For the text-containing cell, return its midpoint in (X, Y) coordinate format. 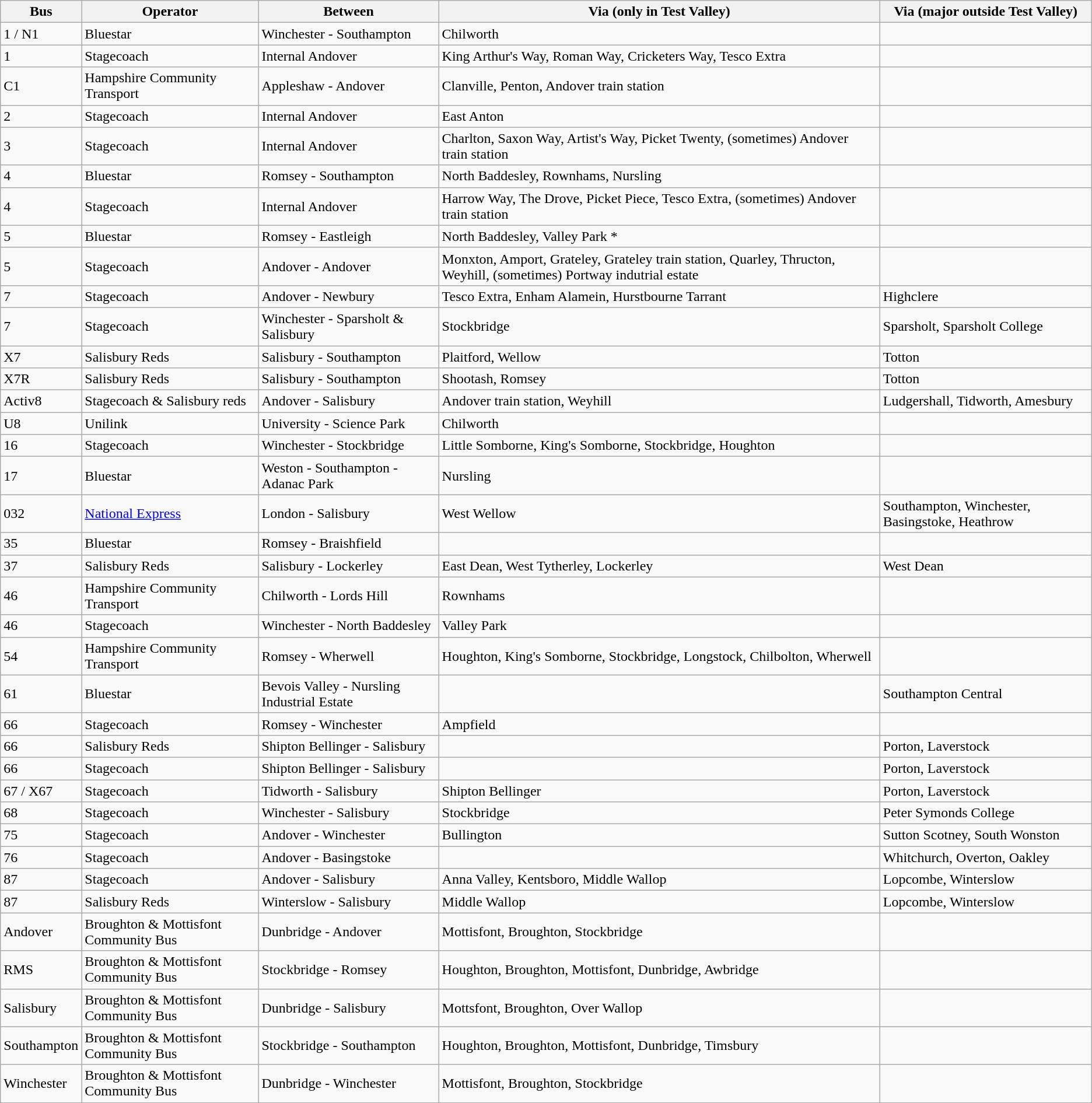
Operator (170, 12)
1 (41, 56)
Winchester - Southampton (349, 34)
Via (only in Test Valley) (659, 12)
Romsey - Eastleigh (349, 236)
Charlton, Saxon Way, Artist's Way, Picket Twenty, (sometimes) Andover train station (659, 146)
Tesco Extra, Enham Alamein, Hurstbourne Tarrant (659, 296)
East Dean, West Tytherley, Lockerley (659, 566)
Nursling (659, 476)
2 (41, 116)
1 / N1 (41, 34)
Winchester - Salisbury (349, 813)
Ampfield (659, 724)
Appleshaw - Andover (349, 86)
National Express (170, 513)
West Wellow (659, 513)
Stagecoach & Salisbury reds (170, 401)
Andover (41, 932)
Romsey - Winchester (349, 724)
Between (349, 12)
16 (41, 446)
Unilink (170, 423)
35 (41, 544)
Winchester - Sparsholt & Salisbury (349, 327)
Romsey - Wherwell (349, 656)
54 (41, 656)
Activ8 (41, 401)
61 (41, 694)
C1 (41, 86)
London - Salisbury (349, 513)
Southampton (41, 1045)
Little Somborne, King's Somborne, Stockbridge, Houghton (659, 446)
Sutton Scotney, South Wonston (986, 835)
Andover - Winchester (349, 835)
Romsey - Braishfield (349, 544)
Sparsholt, Sparsholt College (986, 327)
Anna Valley, Kentsboro, Middle Wallop (659, 880)
3 (41, 146)
Houghton, Broughton, Mottisfont, Dunbridge, Timsbury (659, 1045)
Valley Park (659, 626)
Rownhams (659, 596)
Tidworth - Salisbury (349, 790)
University - Science Park (349, 423)
68 (41, 813)
East Anton (659, 116)
Winchester - North Baddesley (349, 626)
Monxton, Amport, Grateley, Grateley train station, Quarley, Thructon, Weyhill, (sometimes) Portway indutrial estate (659, 266)
Andover - Newbury (349, 296)
Via (major outside Test Valley) (986, 12)
U8 (41, 423)
Peter Symonds College (986, 813)
King Arthur's Way, Roman Way, Cricketers Way, Tesco Extra (659, 56)
Winchester (41, 1084)
Southampton Central (986, 694)
Winchester - Stockbridge (349, 446)
North Baddesley, Rownhams, Nursling (659, 176)
75 (41, 835)
Salisbury (41, 1008)
Andover train station, Weyhill (659, 401)
Andover - Basingstoke (349, 857)
Dunbridge - Winchester (349, 1084)
Andover - Andover (349, 266)
Plaitford, Wellow (659, 356)
Shipton Bellinger (659, 790)
Clanville, Penton, Andover train station (659, 86)
032 (41, 513)
Weston - Southampton - Adanac Park (349, 476)
Ludgershall, Tidworth, Amesbury (986, 401)
X7R (41, 379)
Shootash, Romsey (659, 379)
Houghton, King's Somborne, Stockbridge, Longstock, Chilbolton, Wherwell (659, 656)
Southampton, Winchester, Basingstoke, Heathrow (986, 513)
Dunbridge - Andover (349, 932)
Houghton, Broughton, Mottisfont, Dunbridge, Awbridge (659, 969)
Harrow Way, The Drove, Picket Piece, Tesco Extra, (sometimes) Andover train station (659, 206)
Stockbridge - Southampton (349, 1045)
Whitchurch, Overton, Oakley (986, 857)
Chilworth - Lords Hill (349, 596)
17 (41, 476)
Salisbury - Lockerley (349, 566)
X7 (41, 356)
Winterslow - Salisbury (349, 902)
Stockbridge - Romsey (349, 969)
North Baddesley, Valley Park * (659, 236)
67 / X67 (41, 790)
Dunbridge - Salisbury (349, 1008)
Bullington (659, 835)
Middle Wallop (659, 902)
West Dean (986, 566)
Romsey - Southampton (349, 176)
Highclere (986, 296)
76 (41, 857)
37 (41, 566)
Bus (41, 12)
Bevois Valley - Nursling Industrial Estate (349, 694)
Mottsfont, Broughton, Over Wallop (659, 1008)
RMS (41, 969)
